Pinpoint the cell where the given text exists, returning its (x, y) midpoint coordinate. 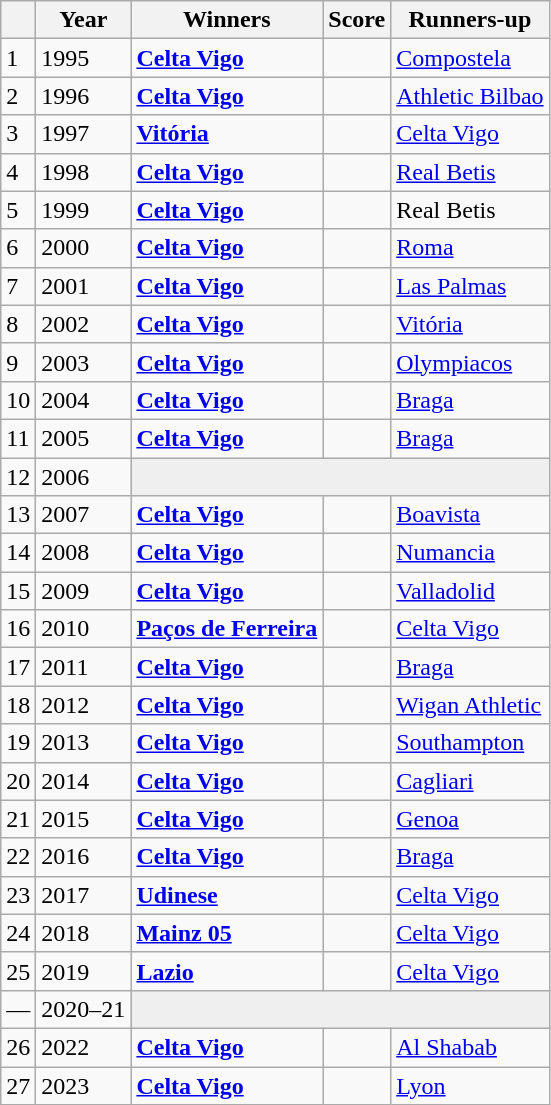
2002 (84, 324)
2023 (84, 1085)
24 (18, 933)
2 (18, 96)
20 (18, 781)
18 (18, 705)
26 (18, 1047)
27 (18, 1085)
Udinese (227, 895)
22 (18, 857)
1995 (84, 58)
Olympiacos (470, 362)
2014 (84, 781)
2005 (84, 438)
23 (18, 895)
Lazio (227, 971)
25 (18, 971)
Al Shabab (470, 1047)
Mainz 05 (227, 933)
2006 (84, 477)
19 (18, 743)
Paços de Ferreira (227, 629)
2009 (84, 591)
Compostela (470, 58)
2022 (84, 1047)
8 (18, 324)
1998 (84, 172)
4 (18, 172)
9 (18, 362)
2012 (84, 705)
2011 (84, 667)
1996 (84, 96)
Cagliari (470, 781)
Valladolid (470, 591)
Athletic Bilbao (470, 96)
2019 (84, 971)
10 (18, 400)
11 (18, 438)
13 (18, 515)
Genoa (470, 819)
14 (18, 553)
Numancia (470, 553)
2010 (84, 629)
Winners (227, 20)
2007 (84, 515)
2016 (84, 857)
2001 (84, 286)
Year (84, 20)
— (18, 1009)
2008 (84, 553)
Runners-up (470, 20)
2013 (84, 743)
2020–21 (84, 1009)
12 (18, 477)
1 (18, 58)
6 (18, 248)
21 (18, 819)
15 (18, 591)
2004 (84, 400)
2018 (84, 933)
7 (18, 286)
2015 (84, 819)
Boavista (470, 515)
17 (18, 667)
Lyon (470, 1085)
2003 (84, 362)
Southampton (470, 743)
Score (357, 20)
2000 (84, 248)
2017 (84, 895)
Wigan Athletic (470, 705)
16 (18, 629)
5 (18, 210)
1997 (84, 134)
Las Palmas (470, 286)
1999 (84, 210)
3 (18, 134)
Roma (470, 248)
